Extract the [x, y] coordinate from the center of the cell holding the provided text.  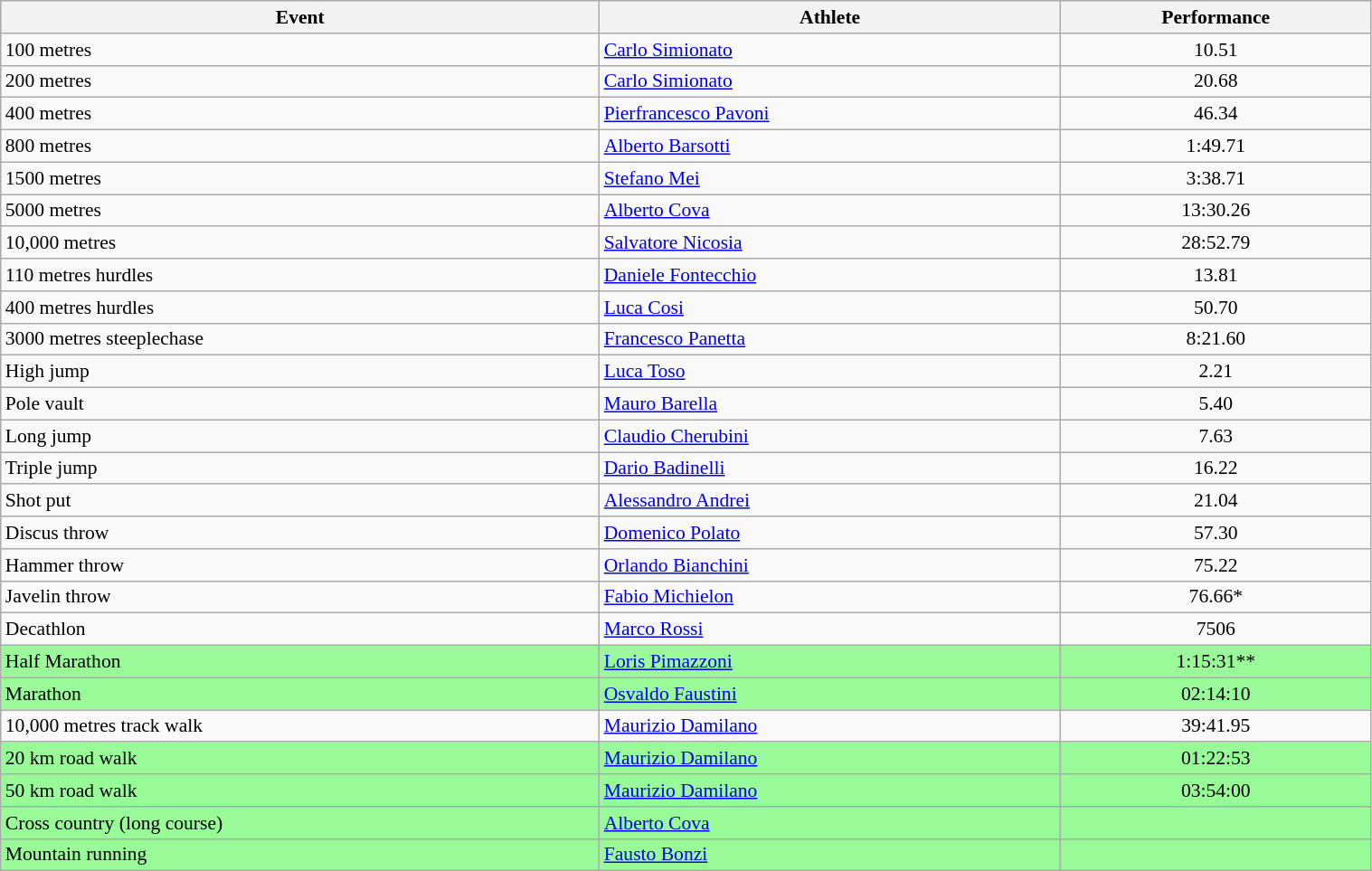
75.22 [1216, 565]
10.51 [1216, 50]
13.81 [1216, 275]
Fausto Bonzi [830, 855]
Mountain running [300, 855]
High jump [300, 372]
Marco Rossi [830, 630]
21.04 [1216, 501]
Marathon [300, 694]
13:30.26 [1216, 211]
Claudio Cherubini [830, 436]
16.22 [1216, 469]
76.66* [1216, 597]
03:54:00 [1216, 791]
28:52.79 [1216, 243]
Luca Cosi [830, 308]
20 km road walk [300, 759]
50.70 [1216, 308]
8:21.60 [1216, 339]
Francesco Panetta [830, 339]
7506 [1216, 630]
20.68 [1216, 81]
Alberto Barsotti [830, 147]
1500 metres [300, 178]
Triple jump [300, 469]
10,000 metres [300, 243]
Event [300, 17]
Pole vault [300, 404]
Discus throw [300, 533]
Orlando Bianchini [830, 565]
02:14:10 [1216, 694]
50 km road walk [300, 791]
Javelin throw [300, 597]
Luca Toso [830, 372]
Half Marathon [300, 662]
39:41.95 [1216, 726]
Long jump [300, 436]
Dario Badinelli [830, 469]
7.63 [1216, 436]
46.34 [1216, 114]
400 metres hurdles [300, 308]
Hammer throw [300, 565]
110 metres hurdles [300, 275]
Shot put [300, 501]
Alessandro Andrei [830, 501]
1:15:31** [1216, 662]
Decathlon [300, 630]
5000 metres [300, 211]
Loris Pimazzoni [830, 662]
Mauro Barella [830, 404]
3000 metres steeplechase [300, 339]
Salvatore Nicosia [830, 243]
800 metres [300, 147]
10,000 metres track walk [300, 726]
2.21 [1216, 372]
Daniele Fontecchio [830, 275]
1:49.71 [1216, 147]
200 metres [300, 81]
57.30 [1216, 533]
400 metres [300, 114]
Pierfrancesco Pavoni [830, 114]
Domenico Polato [830, 533]
3:38.71 [1216, 178]
Athlete [830, 17]
100 metres [300, 50]
5.40 [1216, 404]
Stefano Mei [830, 178]
01:22:53 [1216, 759]
Performance [1216, 17]
Fabio Michielon [830, 597]
Osvaldo Faustini [830, 694]
Cross country (long course) [300, 823]
